Identify which cell holds the provided text, then report its (X, Y) central coordinate. 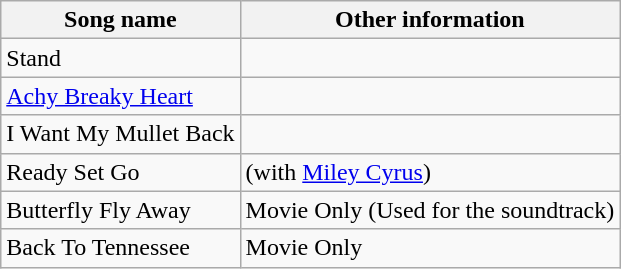
Butterfly Fly Away (120, 210)
Achy Breaky Heart (120, 96)
Movie Only (430, 248)
I Want My Mullet Back (120, 134)
Back To Tennessee (120, 248)
Movie Only (Used for the soundtrack) (430, 210)
Song name (120, 20)
Ready Set Go (120, 172)
Stand (120, 58)
Other information (430, 20)
(with Miley Cyrus) (430, 172)
